Identify which cell holds the provided text, then report its (x, y) central coordinate. 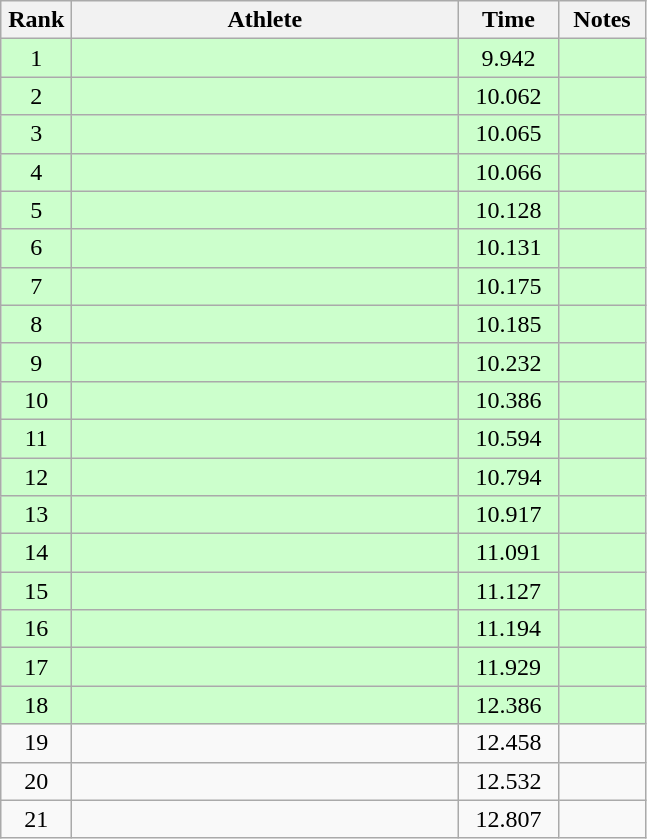
Notes (602, 20)
10.917 (508, 515)
10.128 (508, 210)
10.175 (508, 286)
10.066 (508, 172)
11.127 (508, 591)
10 (36, 400)
10.232 (508, 362)
14 (36, 553)
21 (36, 819)
10.185 (508, 324)
2 (36, 96)
18 (36, 705)
4 (36, 172)
9 (36, 362)
10.062 (508, 96)
10.131 (508, 248)
11 (36, 438)
16 (36, 629)
Time (508, 20)
9.942 (508, 58)
12.386 (508, 705)
10.386 (508, 400)
13 (36, 515)
7 (36, 286)
3 (36, 134)
17 (36, 667)
10.065 (508, 134)
12.458 (508, 743)
11.091 (508, 553)
8 (36, 324)
11.194 (508, 629)
1 (36, 58)
12.532 (508, 781)
20 (36, 781)
11.929 (508, 667)
10.594 (508, 438)
10.794 (508, 477)
12 (36, 477)
19 (36, 743)
15 (36, 591)
Athlete (265, 20)
6 (36, 248)
5 (36, 210)
12.807 (508, 819)
Rank (36, 20)
